From the cell containing the given text, extract its center point as [X, Y] coordinate. 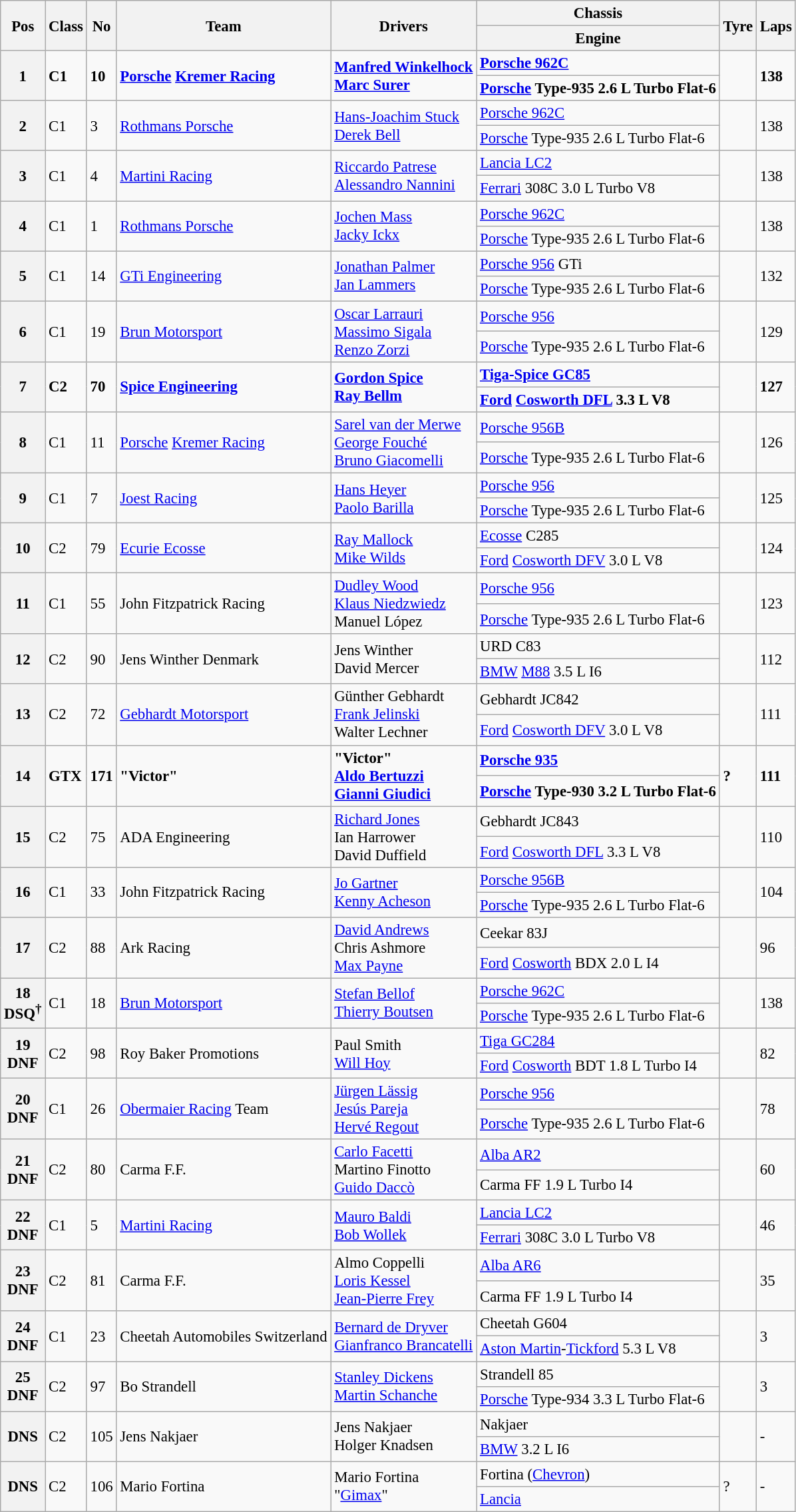
Jens Winther David Mercer [403, 659]
132 [776, 276]
Dudley Wood Klaus Niedzwiedz Manuel López [403, 604]
Class [67, 25]
Jonathan Palmer Jan Lammers [403, 276]
Almo Coppelli Loris Kessel Jean-Pierre Frey [403, 1281]
Cheetah Automobiles Switzerland [224, 1337]
BMW M88 3.5 L I6 [598, 672]
96 [776, 948]
23 [101, 1337]
Pos [23, 25]
110 [776, 837]
125 [776, 498]
Porsche Type-934 3.3 L Turbo Flat-6 [598, 1399]
Bo Strandell [224, 1386]
15 [23, 837]
124 [776, 549]
Sarel van der Merwe George Fouché Bruno Giacomelli [403, 443]
Oscar Larrauri Massimo Sigala Renzo Zorzi [403, 332]
81 [101, 1281]
Gebhardt JC842 [598, 700]
106 [101, 1486]
Jens Nakjaer Holger Knadsen [403, 1437]
9 [23, 498]
Jens Nakjaer [224, 1437]
75 [101, 837]
Paul Smith Will Hoy [403, 1053]
"Victor" [224, 776]
Nakjaer [598, 1424]
Joest Racing [224, 498]
80 [101, 1170]
Hans Heyer Paolo Barilla [403, 498]
17 [23, 948]
23DNF [23, 1281]
123 [776, 604]
Porsche Type-930 3.2 L Turbo Flat-6 [598, 791]
79 [101, 549]
104 [776, 892]
Spice Engineering [224, 387]
82 [776, 1053]
Alba AR6 [598, 1266]
112 [776, 659]
Tiga-Spice GC85 [598, 375]
98 [101, 1053]
129 [776, 332]
Ford Cosworth BDT 1.8 L Turbo I4 [598, 1066]
GTX [67, 776]
GTi Engineering [224, 276]
Engine [598, 39]
8 [23, 443]
Ecosse C285 [598, 536]
BMW 3.2 L I6 [598, 1449]
55 [101, 604]
Fortina (Chevron) [598, 1474]
97 [101, 1386]
Chassis [598, 13]
2 [23, 125]
Tyre [737, 25]
Carlo Facetti Martino Finotto Guido Daccò [403, 1170]
Bernard de Dryver Gianfranco Brancatelli [403, 1337]
20DNF [23, 1109]
90 [101, 659]
Alba AR2 [598, 1154]
Tiga GC284 [598, 1041]
Günther Gebhardt Frank Jelinski Walter Lechner [403, 715]
Mario Fortina [224, 1486]
126 [776, 443]
Cheetah G604 [598, 1324]
Jens Winther Denmark [224, 659]
60 [776, 1170]
105 [101, 1437]
78 [776, 1109]
Porsche 956 GTi [598, 264]
Hans-Joachim Stuck Derek Bell [403, 125]
Jo Gartner Kenny Acheson [403, 892]
Stefan Bellof Thierry Boutsen [403, 1003]
88 [101, 948]
18DSQ† [23, 1003]
24DNF [23, 1337]
16 [23, 892]
"Victor" Aldo Bertuzzi Gianni Giudici [403, 776]
Mauro Baldi Bob Wollek [403, 1225]
72 [101, 715]
22DNF [23, 1225]
Jochen Mass Jacky Ickx [403, 226]
Richard Jones Ian Harrower David Duffield [403, 837]
Stanley Dickens Martin Schanche [403, 1386]
Laps [776, 25]
6 [23, 332]
ADA Engineering [224, 837]
33 [101, 892]
Porsche 935 [598, 760]
26 [101, 1109]
19 [101, 332]
Gebhardt JC843 [598, 822]
Drivers [403, 25]
21DNF [23, 1170]
Obermaier Racing Team [224, 1109]
127 [776, 387]
35 [776, 1281]
Ark Racing [224, 948]
Ceekar 83J [598, 933]
Riccardo Patrese Alessandro Nannini [403, 176]
Ray Mallock Mike Wilds [403, 549]
12 [23, 659]
Manfred Winkelhock Marc Surer [403, 76]
Mario Fortina "Gimax" [403, 1486]
Team [224, 25]
Gordon Spice Ray Bellm [403, 387]
Strandell 85 [598, 1374]
70 [101, 387]
Ecurie Ecosse [224, 549]
No [101, 25]
Roy Baker Promotions [224, 1053]
Gebhardt Motorsport [224, 715]
Aston Martin-Tickford 5.3 L V8 [598, 1349]
171 [101, 776]
URD C83 [598, 646]
Lancia [598, 1499]
46 [776, 1225]
18 [101, 1003]
25DNF [23, 1386]
13 [23, 715]
Jürgen Lässig Jesús Pareja Hervé Regout [403, 1109]
19DNF [23, 1053]
Ford Cosworth BDX 2.0 L I4 [598, 963]
David Andrews Chris Ashmore Max Payne [403, 948]
